Extract the (X, Y) coordinate from the center of the cell holding the provided text.  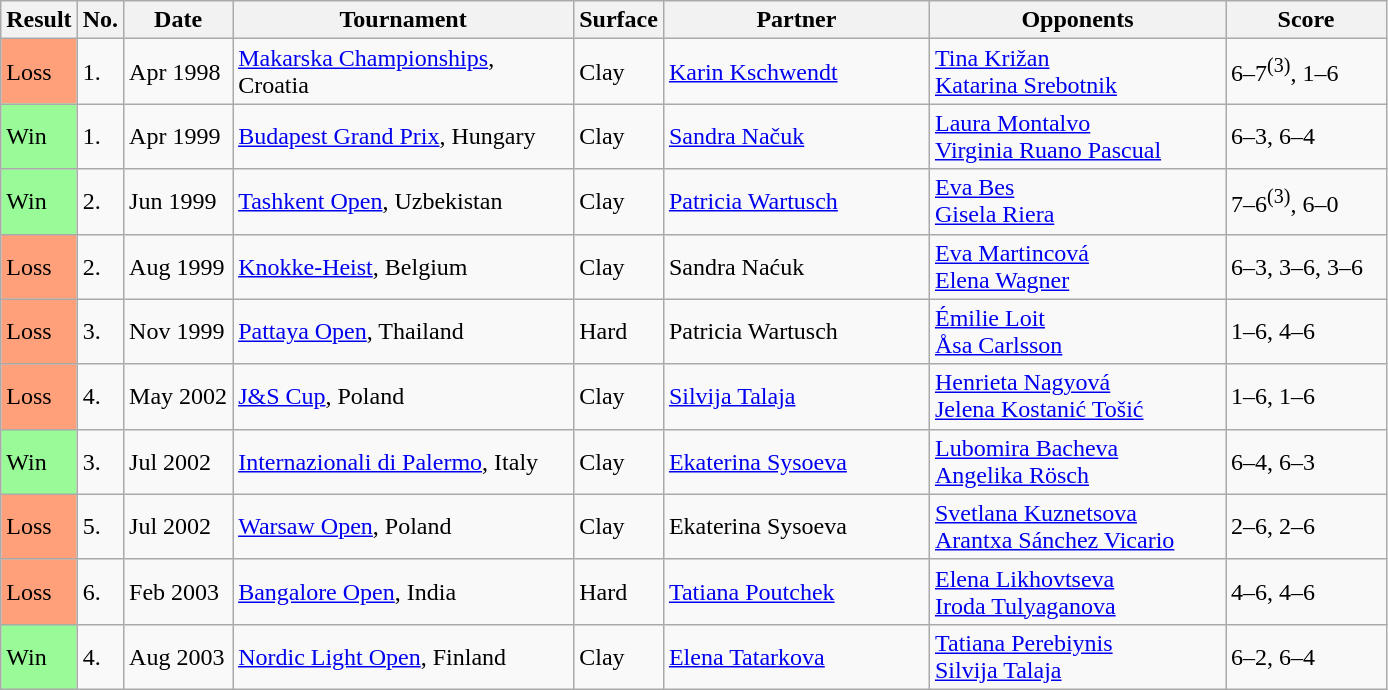
Pattaya Open, Thailand (404, 332)
Karin Kschwendt (796, 72)
Tatiana Perebiynis Silvija Talaja (1077, 656)
Sandra Naćuk (796, 266)
Internazionali di Palermo, Italy (404, 462)
1–6, 1–6 (1306, 396)
Tatiana Poutchek (796, 592)
Svetlana Kuznetsova Arantxa Sánchez Vicario (1077, 526)
Aug 2003 (178, 656)
May 2002 (178, 396)
Nov 1999 (178, 332)
6–2, 6–4 (1306, 656)
5. (100, 526)
Jun 1999 (178, 202)
1–6, 4–6 (1306, 332)
6. (100, 592)
Tashkent Open, Uzbekistan (404, 202)
Feb 2003 (178, 592)
Bangalore Open, India (404, 592)
6–7(3), 1–6 (1306, 72)
6–4, 6–3 (1306, 462)
Result (39, 20)
Elena Likhovtseva Iroda Tulyaganova (1077, 592)
Budapest Grand Prix, Hungary (404, 136)
7–6(3), 6–0 (1306, 202)
Apr 1999 (178, 136)
6–3, 6–4 (1306, 136)
4–6, 4–6 (1306, 592)
Lubomira Bacheva Angelika Rösch (1077, 462)
Laura Montalvo Virginia Ruano Pascual (1077, 136)
J&S Cup, Poland (404, 396)
Eva Martincová Elena Wagner (1077, 266)
Apr 1998 (178, 72)
Tournament (404, 20)
Silvija Talaja (796, 396)
Nordic Light Open, Finland (404, 656)
Opponents (1077, 20)
Warsaw Open, Poland (404, 526)
Aug 1999 (178, 266)
Émilie Loit Åsa Carlsson (1077, 332)
Sandra Načuk (796, 136)
Elena Tatarkova (796, 656)
Knokke-Heist, Belgium (404, 266)
Makarska Championships, Croatia (404, 72)
6–3, 3–6, 3–6 (1306, 266)
Henrieta Nagyová Jelena Kostanić Tošić (1077, 396)
Score (1306, 20)
Eva Bes Gisela Riera (1077, 202)
Tina Križan Katarina Srebotnik (1077, 72)
Surface (619, 20)
Date (178, 20)
Partner (796, 20)
2–6, 2–6 (1306, 526)
No. (100, 20)
